Detect which cell encompasses the target text, then output its (X, Y) center coordinate. 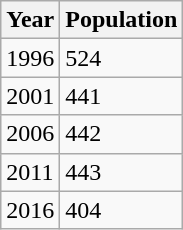
404 (122, 210)
2001 (30, 96)
2011 (30, 172)
2016 (30, 210)
441 (122, 96)
2006 (30, 134)
1996 (30, 58)
443 (122, 172)
Year (30, 20)
442 (122, 134)
524 (122, 58)
Population (122, 20)
